Return the [x, y] coordinate for the center point of the cell that contains the specified text.  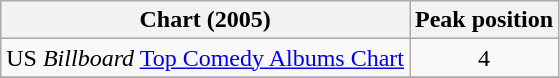
4 [484, 58]
Chart (2005) [206, 20]
US Billboard Top Comedy Albums Chart [206, 58]
Peak position [484, 20]
